For the text-containing cell, return its midpoint in (X, Y) coordinate format. 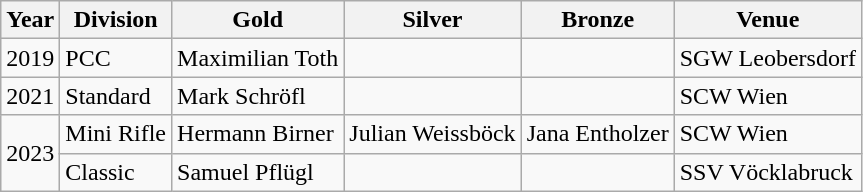
Venue (768, 20)
2023 (30, 153)
2019 (30, 58)
Gold (258, 20)
Hermann Birner (258, 134)
Year (30, 20)
Maximilian Toth (258, 58)
Julian Weissböck (432, 134)
Mini Rifle (116, 134)
PCC (116, 58)
Standard (116, 96)
SGW Leobersdorf (768, 58)
Classic (116, 172)
Bronze (598, 20)
2021 (30, 96)
Samuel Pflügl (258, 172)
SSV Vöcklabruck (768, 172)
Division (116, 20)
Silver (432, 20)
Jana Entholzer (598, 134)
Mark Schröfl (258, 96)
